Provide the (X, Y) coordinate of the cell's center where the given text is located.  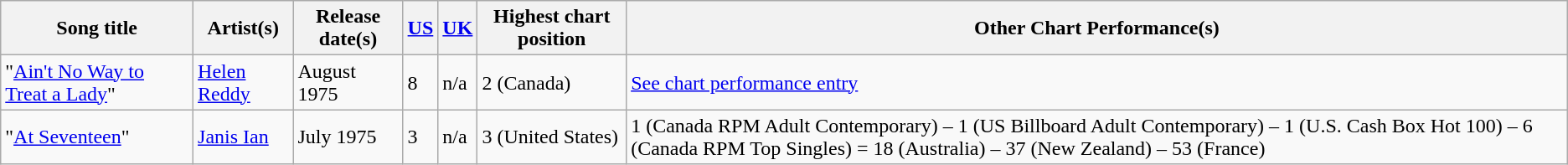
2 (Canada) (552, 82)
"Ain't No Way to Treat a Lady" (97, 82)
August 1975 (348, 82)
Song title (97, 28)
Artist(s) (243, 28)
"At Seventeen" (97, 137)
3 (United States) (552, 137)
UK (457, 28)
See chart performance entry (1097, 82)
July 1975 (348, 137)
8 (420, 82)
US (420, 28)
Highest chart position (552, 28)
Other Chart Performance(s) (1097, 28)
3 (420, 137)
Release date(s) (348, 28)
Helen Reddy (243, 82)
Janis Ian (243, 137)
